Determine the [x, y] coordinate at the center of the cell enclosing the given text.  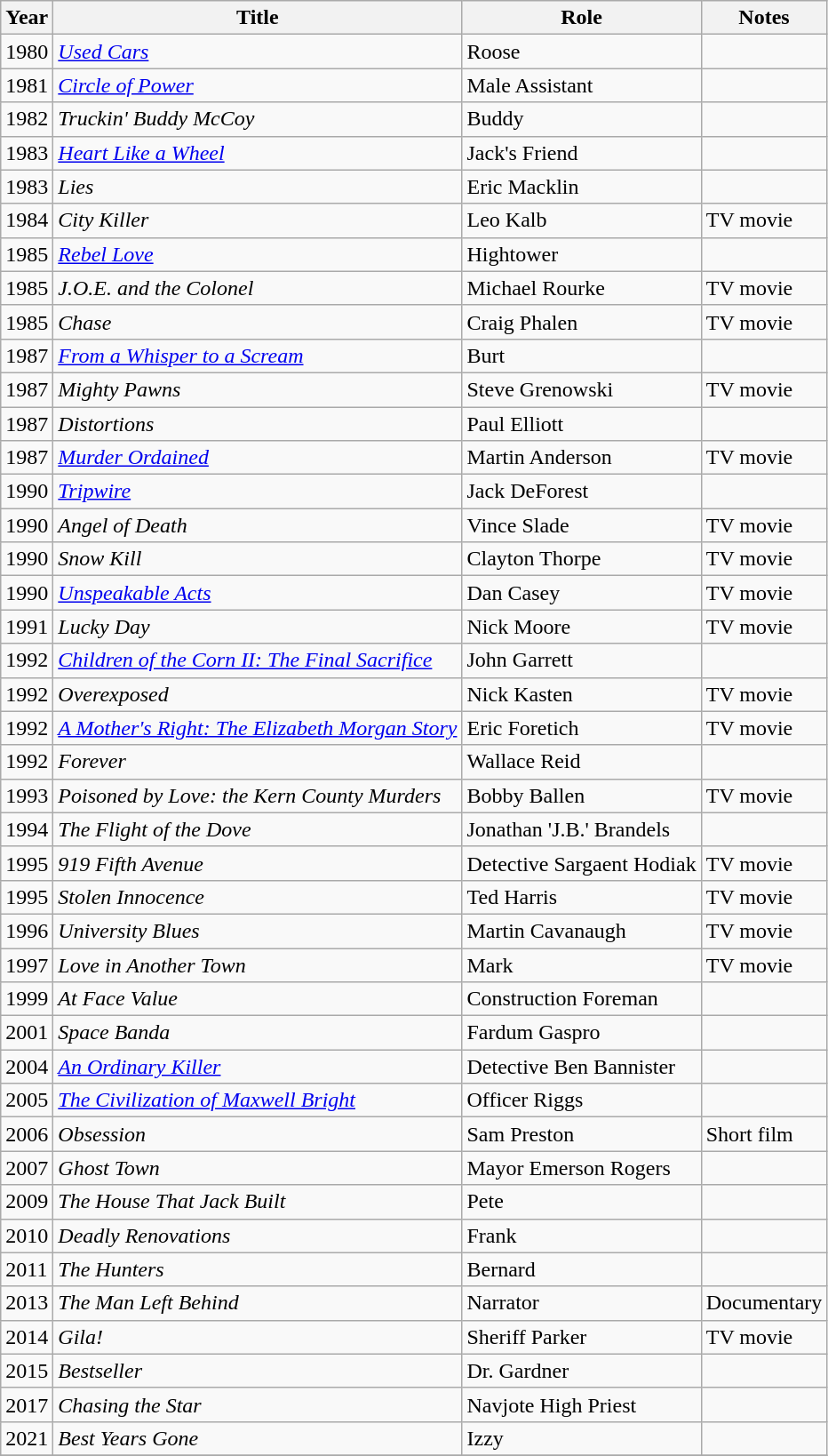
Year [27, 18]
Role [581, 18]
Paul Elliott [581, 424]
1999 [27, 999]
Angel of Death [258, 525]
Bobby Ballen [581, 796]
1994 [27, 829]
J.O.E. and the Colonel [258, 288]
2005 [27, 1100]
Hightower [581, 254]
The Man Left Behind [258, 1303]
Steve Grenowski [581, 389]
Notes [764, 18]
From a Whisper to a Scream [258, 356]
Martin Anderson [581, 458]
Ted Harris [581, 897]
Detective Sargaent Hodiak [581, 863]
Title [258, 18]
1997 [27, 964]
Space Banda [258, 1033]
City Killer [258, 220]
Eric Macklin [581, 187]
Mighty Pawns [258, 389]
A Mother's Right: The Elizabeth Morgan Story [258, 728]
Chase [258, 322]
Bernard [581, 1269]
2021 [27, 1438]
Lies [258, 187]
2009 [27, 1202]
Circle of Power [258, 85]
Lucky Day [258, 627]
1991 [27, 627]
Heart Like a Wheel [258, 153]
Tripwire [258, 492]
Jack's Friend [581, 153]
Deadly Renovations [258, 1236]
Used Cars [258, 52]
The House That Jack Built [258, 1202]
1981 [27, 85]
Jonathan 'J.B.' Brandels [581, 829]
2001 [27, 1033]
Mark [581, 964]
Officer Riggs [581, 1100]
Overexposed [258, 694]
1980 [27, 52]
Fardum Gaspro [581, 1033]
Forever [258, 762]
Ghost Town [258, 1168]
Unspeakable Acts [258, 593]
2014 [27, 1337]
The Flight of the Dove [258, 829]
Murder Ordained [258, 458]
Mayor Emerson Rogers [581, 1168]
The Civilization of Maxwell Bright [258, 1100]
Burt [581, 356]
Sheriff Parker [581, 1337]
Stolen Innocence [258, 897]
1982 [27, 119]
2011 [27, 1269]
1984 [27, 220]
An Ordinary Killer [258, 1067]
Vince Slade [581, 525]
Love in Another Town [258, 964]
1993 [27, 796]
Jack DeForest [581, 492]
Truckin' Buddy McCoy [258, 119]
Roose [581, 52]
919 Fifth Avenue [258, 863]
Navjote High Priest [581, 1404]
Narrator [581, 1303]
2017 [27, 1404]
Bestseller [258, 1371]
Nick Kasten [581, 694]
Craig Phalen [581, 322]
Poisoned by Love: the Kern County Murders [258, 796]
Izzy [581, 1438]
Rebel Love [258, 254]
Nick Moore [581, 627]
2006 [27, 1134]
2010 [27, 1236]
Eric Foretich [581, 728]
1996 [27, 931]
At Face Value [258, 999]
Short film [764, 1134]
Martin Cavanaugh [581, 931]
Dr. Gardner [581, 1371]
2007 [27, 1168]
Michael Rourke [581, 288]
Wallace Reid [581, 762]
2015 [27, 1371]
Documentary [764, 1303]
Snow Kill [258, 559]
Sam Preston [581, 1134]
Pete [581, 1202]
Frank [581, 1236]
Male Assistant [581, 85]
Obsession [258, 1134]
Clayton Thorpe [581, 559]
John Garrett [581, 660]
Construction Foreman [581, 999]
Children of the Corn II: The Final Sacrifice [258, 660]
The Hunters [258, 1269]
Gila! [258, 1337]
Leo Kalb [581, 220]
2004 [27, 1067]
Dan Casey [581, 593]
University Blues [258, 931]
Detective Ben Bannister [581, 1067]
Distortions [258, 424]
Buddy [581, 119]
2013 [27, 1303]
Chasing the Star [258, 1404]
Best Years Gone [258, 1438]
